From the cell containing the given text, extract its center point as (X, Y) coordinate. 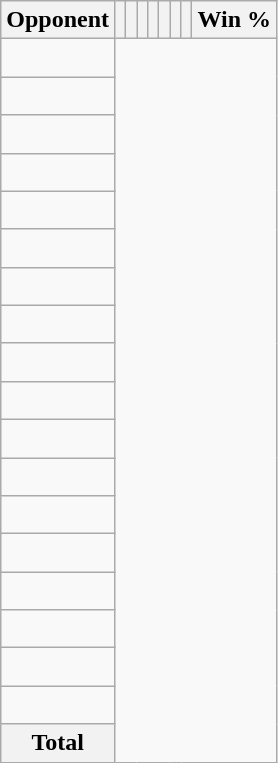
Opponent (58, 20)
Win % (234, 20)
Total (58, 743)
